Capture the cell that displays the provided text and extract its [X, Y] central coordinate. 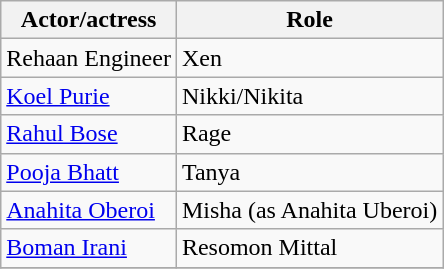
Rehaan Engineer [89, 58]
Nikki/Nikita [309, 96]
Koel Purie [89, 96]
Actor/actress [89, 20]
Xen [309, 58]
Tanya [309, 172]
Resomon Mittal [309, 248]
Pooja Bhatt [89, 172]
Misha (as Anahita Uberoi) [309, 210]
Anahita Oberoi [89, 210]
Role [309, 20]
Rage [309, 134]
Boman Irani [89, 248]
Rahul Bose [89, 134]
